Extract the (X, Y) coordinate from the center of the cell holding the provided text.  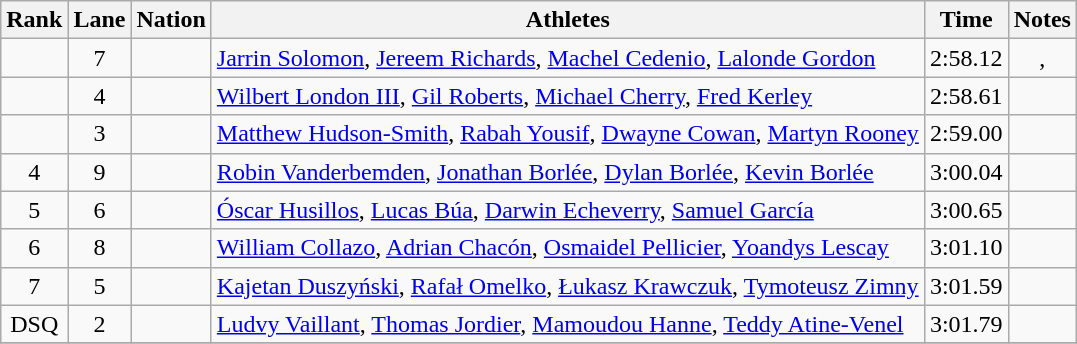
Óscar Husillos, Lucas Búa, Darwin Echeverry, Samuel García (568, 210)
Ludvy Vaillant, Thomas Jordier, Mamoudou Hanne, Teddy Atine-Venel (568, 324)
William Collazo, Adrian Chacón, Osmaidel Pellicier, Yoandys Lescay (568, 248)
3:00.04 (966, 172)
3 (100, 134)
Lane (100, 20)
DSQ (34, 324)
Rank (34, 20)
3:01.59 (966, 286)
8 (100, 248)
3:01.79 (966, 324)
Notes (1042, 20)
3:01.10 (966, 248)
Matthew Hudson-Smith, Rabah Yousif, Dwayne Cowan, Martyn Rooney (568, 134)
2:58.12 (966, 58)
2:59.00 (966, 134)
Nation (171, 20)
Time (966, 20)
3:00.65 (966, 210)
, (1042, 58)
9 (100, 172)
2 (100, 324)
Wilbert London III, Gil Roberts, Michael Cherry, Fred Kerley (568, 96)
2:58.61 (966, 96)
Kajetan Duszyński, Rafał Omelko, Łukasz Krawczuk, Tymoteusz Zimny (568, 286)
Athletes (568, 20)
Jarrin Solomon, Jereem Richards, Machel Cedenio, Lalonde Gordon (568, 58)
Robin Vanderbemden, Jonathan Borlée, Dylan Borlée, Kevin Borlée (568, 172)
